Find where the given text appears and provide that cell's center as (x, y) coordinate. 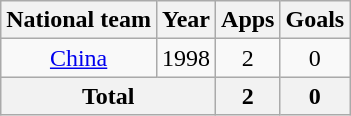
Apps (248, 20)
1998 (186, 58)
National team (79, 20)
China (79, 58)
Goals (315, 20)
Total (108, 96)
Year (186, 20)
